Identify which cell holds the provided text, then report its (x, y) central coordinate. 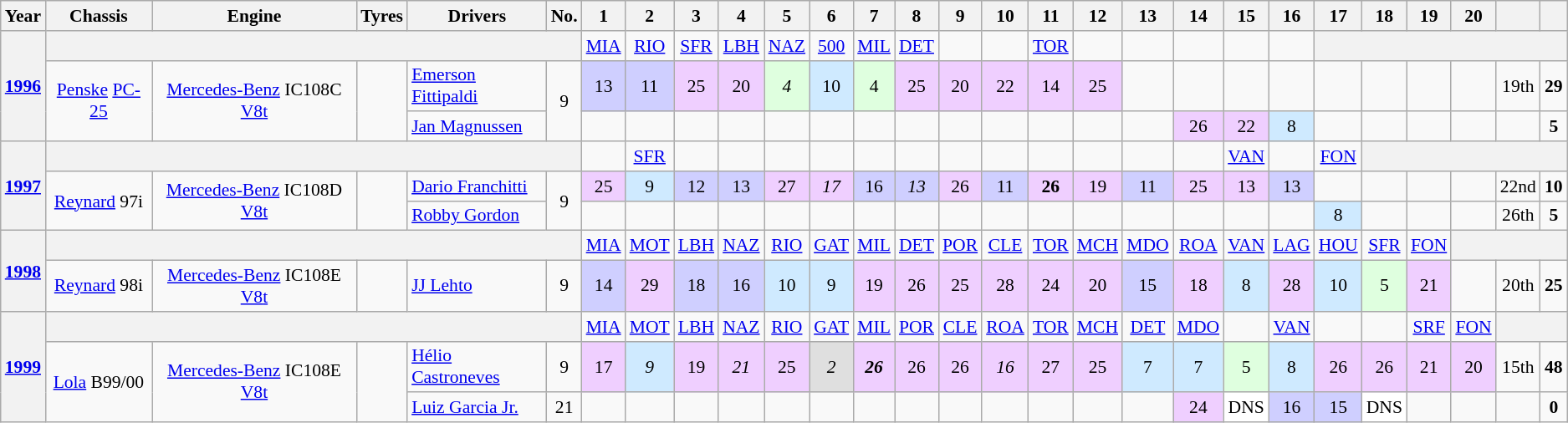
Engine (254, 16)
1997 (23, 186)
Drivers (477, 16)
Lola B99/00 (99, 381)
HOU (1338, 246)
Year (23, 16)
3 (696, 16)
22nd (1519, 186)
500 (831, 46)
Mercedes-Benz IC108D V8t (254, 201)
LAG (1291, 246)
Reynard 98i (99, 286)
1998 (23, 271)
Penske PC-25 (99, 100)
Mercedes-Benz IC108C V8t (254, 100)
Hélio Castroneves (477, 366)
Chassis (99, 16)
6 (831, 16)
Dario Franchitti (477, 186)
Robby Gordon (477, 216)
SRF (1428, 327)
Luiz Garcia Jr. (477, 408)
1 (604, 16)
Reynard 97i (99, 201)
Jan Magnussen (477, 127)
48 (1554, 366)
0 (1554, 408)
JJ Lehto (477, 286)
1999 (23, 367)
1996 (23, 86)
Tyres (381, 16)
20th (1519, 286)
Emerson Fittipaldi (477, 85)
19th (1519, 85)
15th (1519, 366)
No. (564, 16)
26th (1519, 216)
